Extract the [X, Y] coordinate from the center of the cell holding the provided text.  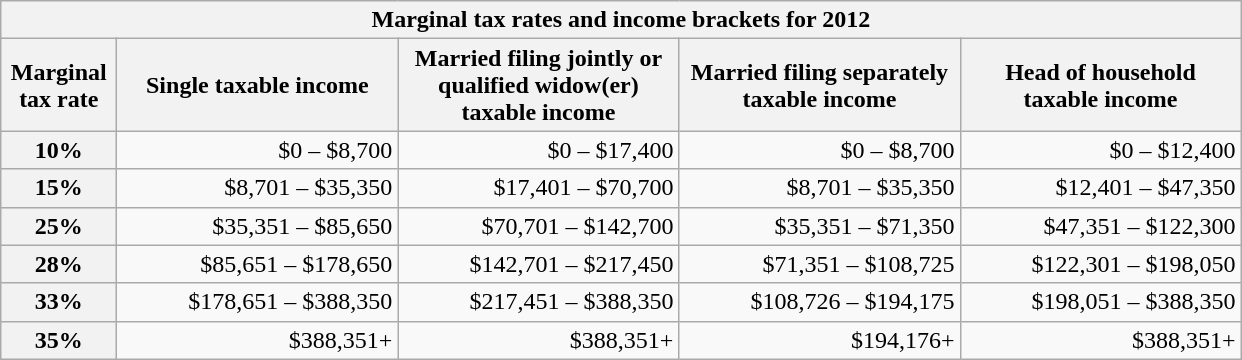
$142,701 – $217,450 [538, 264]
$35,351 – $71,350 [820, 226]
25% [59, 226]
33% [59, 302]
$217,451 – $388,350 [538, 302]
Single taxable income [258, 85]
15% [59, 188]
Marginal tax rate [59, 85]
$71,351 – $108,725 [820, 264]
$47,351 – $122,300 [1100, 226]
$108,726 – $194,175 [820, 302]
28% [59, 264]
$198,051 – $388,350 [1100, 302]
$178,651 – $388,350 [258, 302]
$194,176+ [820, 340]
$12,401 – $47,350 [1100, 188]
Marginal tax rates and income brackets for 2012 [621, 20]
Married filing jointly or qualified widow(er) taxable income [538, 85]
$0 – $12,400 [1100, 150]
10% [59, 150]
$70,701 – $142,700 [538, 226]
$122,301 – $198,050 [1100, 264]
Married filing separately taxable income [820, 85]
35% [59, 340]
$35,351 – $85,650 [258, 226]
$0 – $17,400 [538, 150]
$85,651 – $178,650 [258, 264]
Head of household taxable income [1100, 85]
$17,401 – $70,700 [538, 188]
